Search for the cell housing the specified text and yield its [x, y] center coordinate. 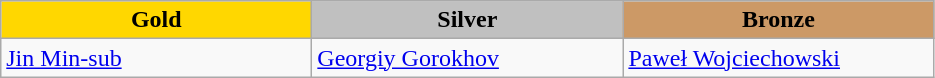
Gold [156, 20]
Jin Min-sub [156, 58]
Paweł Wojciechowski [778, 58]
Bronze [778, 20]
Georgiy Gorokhov [468, 58]
Silver [468, 20]
